Return the [X, Y] coordinate for the center point of the cell that contains the specified text.  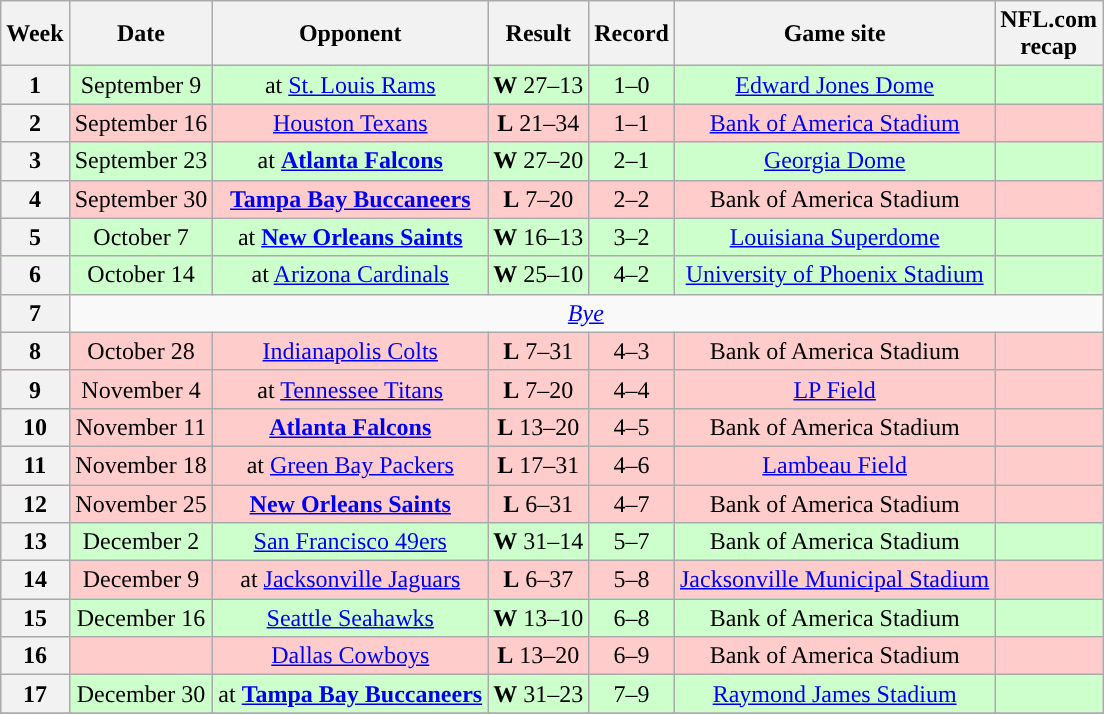
New Orleans Saints [350, 503]
17 [35, 694]
6–8 [632, 618]
2–2 [632, 199]
W 16–13 [538, 237]
San Francisco 49ers [350, 542]
L 6–37 [538, 580]
11 [35, 465]
Bye [586, 313]
at Arizona Cardinals [350, 275]
Seattle Seahawks [350, 618]
W 25–10 [538, 275]
W 27–13 [538, 85]
8 [35, 351]
November 4 [141, 389]
September 30 [141, 199]
at Green Bay Packers [350, 465]
October 7 [141, 237]
University of Phoenix Stadium [834, 275]
November 11 [141, 427]
Houston Texans [350, 123]
L 21–34 [538, 123]
September 9 [141, 85]
5–7 [632, 542]
10 [35, 427]
LP Field [834, 389]
3–2 [632, 237]
W 27–20 [538, 161]
L 6–31 [538, 503]
at Tampa Bay Buccaneers [350, 694]
12 [35, 503]
at St. Louis Rams [350, 85]
W 31–14 [538, 542]
Jacksonville Municipal Stadium [834, 580]
16 [35, 656]
Georgia Dome [834, 161]
6 [35, 275]
Raymond James Stadium [834, 694]
1–0 [632, 85]
December 16 [141, 618]
December 9 [141, 580]
7 [35, 313]
5–8 [632, 580]
9 [35, 389]
6–9 [632, 656]
L 7–31 [538, 351]
4–4 [632, 389]
2 [35, 123]
4–5 [632, 427]
November 18 [141, 465]
Opponent [350, 34]
1 [35, 85]
W 13–10 [538, 618]
5 [35, 237]
W 31–23 [538, 694]
L 17–31 [538, 465]
4 [35, 199]
at Atlanta Falcons [350, 161]
at New Orleans Saints [350, 237]
October 14 [141, 275]
Edward Jones Dome [834, 85]
13 [35, 542]
14 [35, 580]
Game site [834, 34]
December 30 [141, 694]
Record [632, 34]
15 [35, 618]
Indianapolis Colts [350, 351]
Louisiana Superdome [834, 237]
Date [141, 34]
December 2 [141, 542]
4–7 [632, 503]
Lambeau Field [834, 465]
NFL.comrecap [1049, 34]
at Tennessee Titans [350, 389]
Dallas Cowboys [350, 656]
3 [35, 161]
October 28 [141, 351]
Result [538, 34]
1–1 [632, 123]
September 16 [141, 123]
at Jacksonville Jaguars [350, 580]
November 25 [141, 503]
September 23 [141, 161]
Week [35, 34]
4–2 [632, 275]
2–1 [632, 161]
Atlanta Falcons [350, 427]
4–3 [632, 351]
4–6 [632, 465]
7–9 [632, 694]
Tampa Bay Buccaneers [350, 199]
